Provide the [x, y] coordinate of the cell's center where the given text is located.  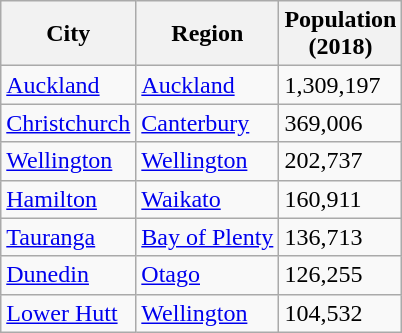
369,006 [340, 123]
City [68, 34]
1,309,197 [340, 85]
Otago [208, 275]
Region [208, 34]
126,255 [340, 275]
Waikato [208, 199]
Christchurch [68, 123]
104,532 [340, 313]
160,911 [340, 199]
Lower Hutt [68, 313]
Dunedin [68, 275]
136,713 [340, 237]
Bay of Plenty [208, 237]
Hamilton [68, 199]
Canterbury [208, 123]
Population(2018) [340, 34]
202,737 [340, 161]
Tauranga [68, 237]
